Capture the cell that displays the provided text and extract its (x, y) central coordinate. 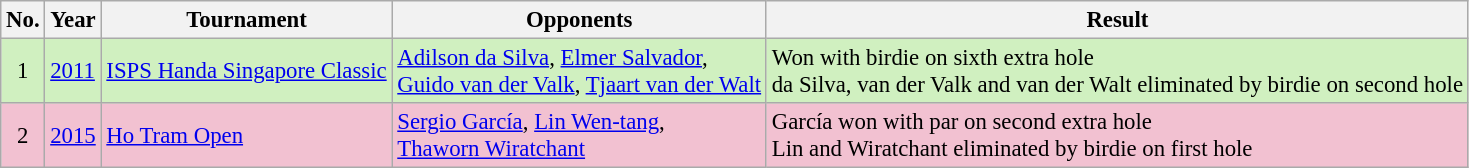
Sergio García, Lin Wen-tang, Thaworn Wiratchant (579, 136)
ISPS Handa Singapore Classic (246, 72)
No. (23, 20)
Won with birdie on sixth extra holeda Silva, van der Valk and van der Walt eliminated by birdie on second hole (1117, 72)
Result (1117, 20)
2015 (73, 136)
Year (73, 20)
1 (23, 72)
García won with par on second extra holeLin and Wiratchant eliminated by birdie on first hole (1117, 136)
2011 (73, 72)
Tournament (246, 20)
2 (23, 136)
Opponents (579, 20)
Ho Tram Open (246, 136)
Adilson da Silva, Elmer Salvador, Guido van der Valk, Tjaart van der Walt (579, 72)
